Detect which cell encompasses the target text, then output its [X, Y] center coordinate. 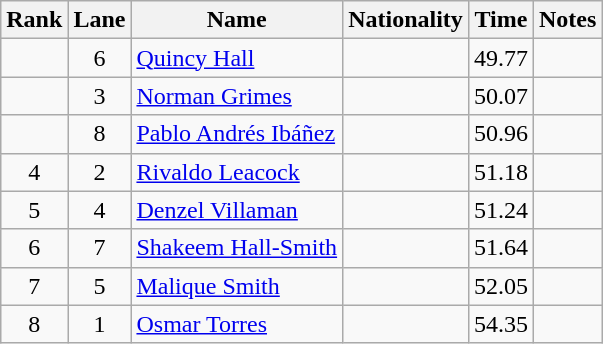
Nationality [406, 20]
51.24 [500, 210]
50.07 [500, 96]
Rivaldo Leacock [237, 172]
1 [100, 324]
Quincy Hall [237, 58]
Malique Smith [237, 286]
Osmar Torres [237, 324]
50.96 [500, 134]
52.05 [500, 286]
Denzel Villaman [237, 210]
54.35 [500, 324]
Rank [34, 20]
51.64 [500, 248]
Time [500, 20]
Notes [567, 20]
51.18 [500, 172]
2 [100, 172]
49.77 [500, 58]
Lane [100, 20]
3 [100, 96]
Norman Grimes [237, 96]
Name [237, 20]
Shakeem Hall-Smith [237, 248]
Pablo Andrés Ibáñez [237, 134]
